Find where the given text appears and provide that cell's center as [x, y] coordinate. 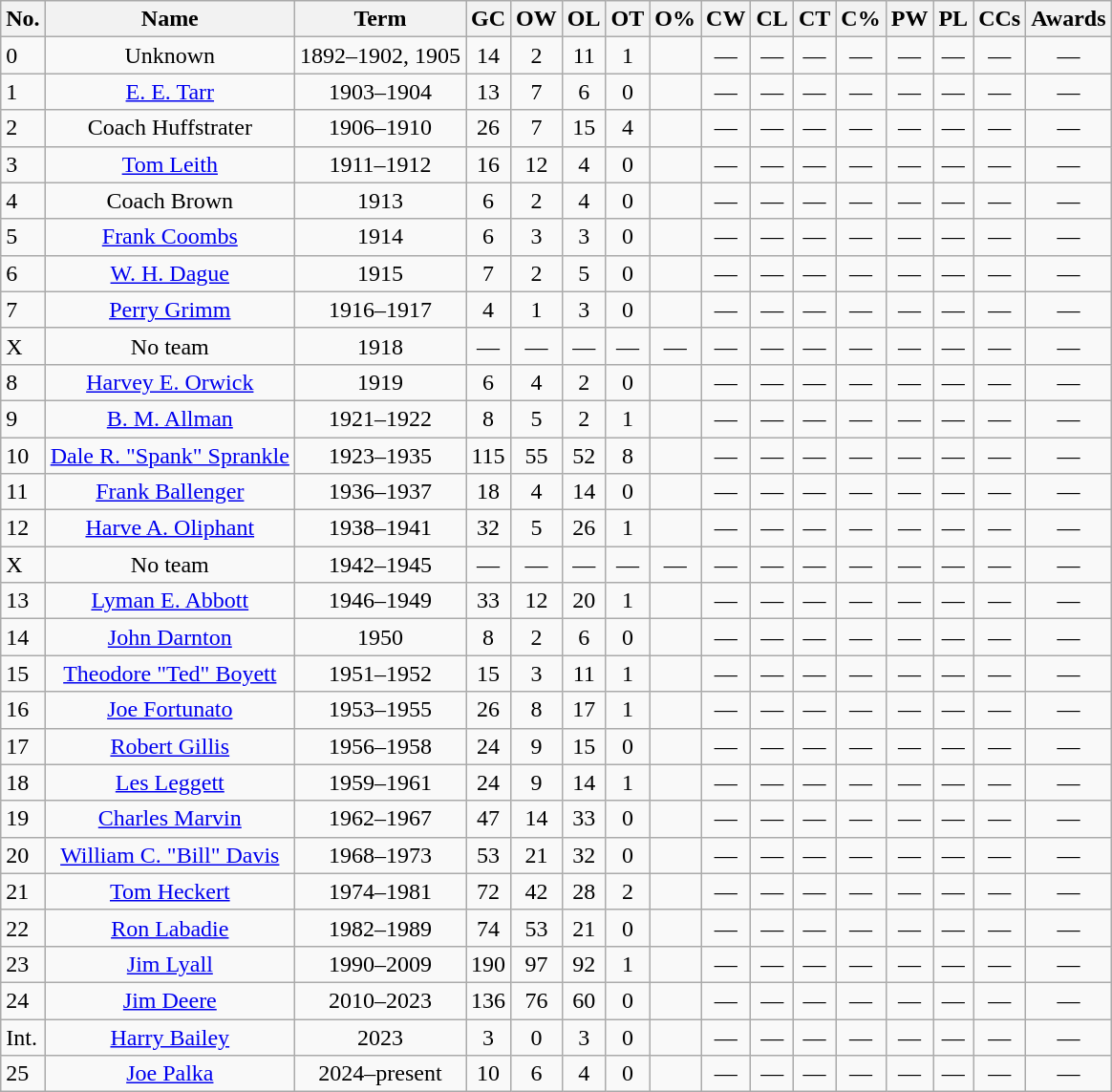
1962–1967 [380, 819]
Les Leggett [170, 782]
CCs [999, 19]
CW [726, 19]
2010–2023 [380, 1000]
136 [489, 1000]
Charles Marvin [170, 819]
1911–1912 [380, 164]
CL [772, 19]
55 [537, 456]
1953–1955 [380, 710]
1913 [380, 201]
19 [23, 819]
74 [489, 928]
OL [584, 19]
1951–1952 [380, 674]
Coach Brown [170, 201]
1914 [380, 237]
B. M. Allman [170, 418]
Frank Coombs [170, 237]
1974–1981 [380, 891]
Ron Labadie [170, 928]
C% [861, 19]
23 [23, 964]
W. H. Dague [170, 273]
1956–1958 [380, 746]
28 [584, 891]
1918 [380, 346]
1982–1989 [380, 928]
1942–1945 [380, 565]
Harvey E. Orwick [170, 382]
OW [537, 19]
Joe Palka [170, 1074]
GC [489, 19]
Joe Fortunato [170, 710]
PL [953, 19]
Frank Ballenger [170, 492]
Dale R. "Spank" Sprankle [170, 456]
1923–1935 [380, 456]
2024–present [380, 1074]
1950 [380, 637]
1892–1902, 1905 [380, 55]
42 [537, 891]
Tom Heckert [170, 891]
Tom Leith [170, 164]
Jim Lyall [170, 964]
Name [170, 19]
Lyman E. Abbott [170, 601]
1916–1917 [380, 310]
PW [909, 19]
47 [489, 819]
Perry Grimm [170, 310]
1936–1937 [380, 492]
1906–1910 [380, 128]
No. [23, 19]
Term [380, 19]
52 [584, 456]
22 [23, 928]
60 [584, 1000]
Int. [23, 1037]
Theodore "Ted" Boyett [170, 674]
76 [537, 1000]
2023 [380, 1037]
115 [489, 456]
Harve A. Oliphant [170, 528]
1919 [380, 382]
Harry Bailey [170, 1037]
John Darnton [170, 637]
1990–2009 [380, 964]
Robert Gillis [170, 746]
OT [628, 19]
Coach Huffstrater [170, 128]
Unknown [170, 55]
25 [23, 1074]
1968–1973 [380, 855]
E. E. Tarr [170, 92]
Jim Deere [170, 1000]
1959–1961 [380, 782]
CT [814, 19]
William C. "Bill" Davis [170, 855]
1903–1904 [380, 92]
Awards [1068, 19]
1915 [380, 273]
92 [584, 964]
72 [489, 891]
1946–1949 [380, 601]
97 [537, 964]
O% [675, 19]
190 [489, 964]
1938–1941 [380, 528]
1921–1922 [380, 418]
